Extract the [X, Y] coordinate from the center of the cell holding the provided text.  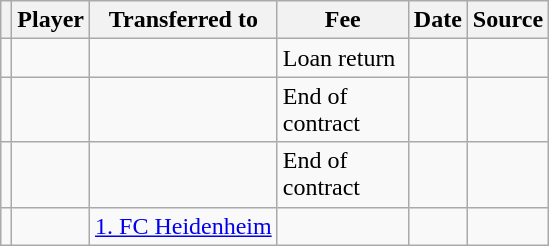
Player [51, 20]
Source [508, 20]
Fee [342, 20]
Loan return [342, 58]
Transferred to [184, 20]
Date [438, 20]
1. FC Heidenheim [184, 226]
